For the text-containing cell, return its midpoint in [X, Y] coordinate format. 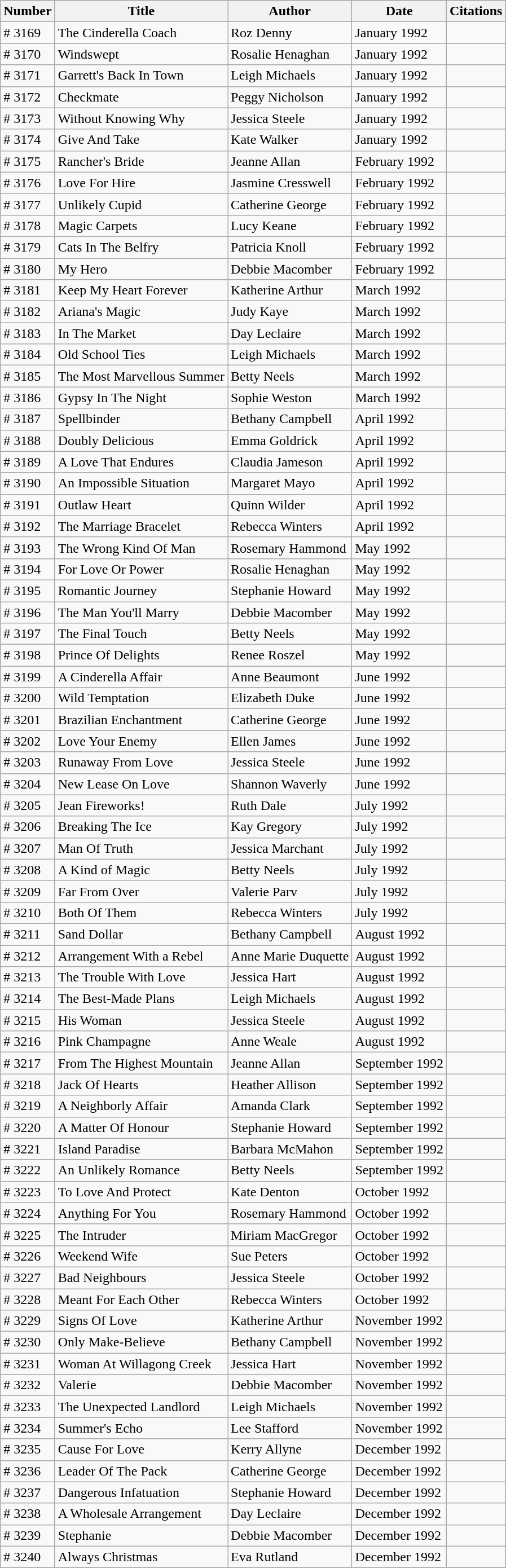
# 3205 [28, 805]
Anne Beaumont [290, 677]
A Cinderella Affair [141, 677]
Sue Peters [290, 1256]
# 3193 [28, 548]
Quinn Wilder [290, 505]
# 3224 [28, 1213]
Stephanie [141, 1535]
Anne Marie Duquette [290, 956]
Brazilian Enchantment [141, 720]
Woman At Willagong Creek [141, 1364]
Judy Kaye [290, 312]
# 3234 [28, 1428]
Garrett's Back In Town [141, 76]
# 3194 [28, 569]
# 3187 [28, 419]
Spellbinder [141, 419]
# 3174 [28, 140]
Title [141, 11]
Renee Roszel [290, 655]
# 3240 [28, 1557]
# 3222 [28, 1170]
Kay Gregory [290, 827]
Cats In The Belfry [141, 247]
# 3197 [28, 634]
# 3220 [28, 1127]
For Love Or Power [141, 569]
# 3199 [28, 677]
# 3213 [28, 977]
Leader Of The Pack [141, 1471]
Ellen James [290, 741]
Citations [476, 11]
The Trouble With Love [141, 977]
Wild Temptation [141, 698]
Peggy Nicholson [290, 97]
# 3180 [28, 269]
Sand Dollar [141, 934]
# 3217 [28, 1063]
# 3229 [28, 1321]
# 3198 [28, 655]
Cause For Love [141, 1450]
# 3236 [28, 1471]
Valerie [141, 1385]
Sophie Weston [290, 398]
Anne Weale [290, 1042]
# 3239 [28, 1535]
Bad Neighbours [141, 1278]
Miriam MacGregor [290, 1235]
# 3196 [28, 612]
# 3183 [28, 333]
Gypsy In The Night [141, 398]
Eva Rutland [290, 1557]
# 3204 [28, 784]
Arrangement With a Rebel [141, 956]
# 3228 [28, 1299]
# 3190 [28, 483]
# 3230 [28, 1342]
# 3173 [28, 118]
Both Of Them [141, 913]
Roz Denny [290, 33]
The Wrong Kind Of Man [141, 548]
Patricia Knoll [290, 247]
# 3225 [28, 1235]
Without Knowing Why [141, 118]
Kate Walker [290, 140]
# 3181 [28, 290]
# 3200 [28, 698]
Kerry Allyne [290, 1450]
Love For Hire [141, 183]
Man Of Truth [141, 848]
# 3171 [28, 76]
Jessica Marchant [290, 848]
# 3189 [28, 462]
# 3191 [28, 505]
Ariana's Magic [141, 312]
Dangerous Infatuation [141, 1492]
Give And Take [141, 140]
Anything For You [141, 1213]
Doubly Delicious [141, 441]
Weekend Wife [141, 1256]
# 3207 [28, 848]
Elizabeth Duke [290, 698]
Date [399, 11]
Jean Fireworks! [141, 805]
The Most Marvellous Summer [141, 376]
# 3209 [28, 891]
Heather Allison [290, 1085]
To Love And Protect [141, 1192]
# 3238 [28, 1514]
The Marriage Bracelet [141, 526]
His Woman [141, 1020]
Signs Of Love [141, 1321]
# 3211 [28, 934]
# 3203 [28, 763]
# 3233 [28, 1407]
Windswept [141, 54]
# 3227 [28, 1278]
# 3201 [28, 720]
Summer's Echo [141, 1428]
The Cinderella Coach [141, 33]
An Unlikely Romance [141, 1170]
My Hero [141, 269]
Shannon Waverly [290, 784]
# 3226 [28, 1256]
Prince Of Delights [141, 655]
# 3175 [28, 161]
Runaway From Love [141, 763]
From The Highest Mountain [141, 1063]
Emma Goldrick [290, 441]
# 3192 [28, 526]
# 3182 [28, 312]
Old School Ties [141, 355]
Pink Champagne [141, 1042]
# 3184 [28, 355]
# 3216 [28, 1042]
A Wholesale Arrangement [141, 1514]
Breaking The Ice [141, 827]
Author [290, 11]
Margaret Mayo [290, 483]
# 3235 [28, 1450]
Ruth Dale [290, 805]
# 3214 [28, 999]
Meant For Each Other [141, 1299]
Barbara McMahon [290, 1149]
A Matter Of Honour [141, 1127]
The Intruder [141, 1235]
# 3221 [28, 1149]
Claudia Jameson [290, 462]
# 3218 [28, 1085]
# 3202 [28, 741]
Island Paradise [141, 1149]
A Love That Endures [141, 462]
# 3237 [28, 1492]
Number [28, 11]
Kate Denton [290, 1192]
# 3223 [28, 1192]
# 3185 [28, 376]
Only Make-Believe [141, 1342]
# 3178 [28, 226]
New Lease On Love [141, 784]
Unlikely Cupid [141, 204]
# 3208 [28, 870]
Jasmine Cresswell [290, 183]
Romantic Journey [141, 591]
Far From Over [141, 891]
A Neighborly Affair [141, 1106]
The Unexpected Landlord [141, 1407]
Magic Carpets [141, 226]
# 3177 [28, 204]
Valerie Parv [290, 891]
Amanda Clark [290, 1106]
Always Christmas [141, 1557]
# 3169 [28, 33]
# 3215 [28, 1020]
# 3188 [28, 441]
Lucy Keane [290, 226]
# 3172 [28, 97]
# 3212 [28, 956]
# 3176 [28, 183]
# 3195 [28, 591]
Outlaw Heart [141, 505]
# 3210 [28, 913]
# 3231 [28, 1364]
# 3219 [28, 1106]
An Impossible Situation [141, 483]
The Final Touch [141, 634]
The Man You'll Marry [141, 612]
Jack Of Hearts [141, 1085]
In The Market [141, 333]
Love Your Enemy [141, 741]
# 3186 [28, 398]
# 3232 [28, 1385]
A Kind of Magic [141, 870]
Lee Stafford [290, 1428]
Checkmate [141, 97]
# 3206 [28, 827]
# 3170 [28, 54]
The Best-Made Plans [141, 999]
# 3179 [28, 247]
Rancher's Bride [141, 161]
Keep My Heart Forever [141, 290]
